From the cell containing the given text, extract its center point as [X, Y] coordinate. 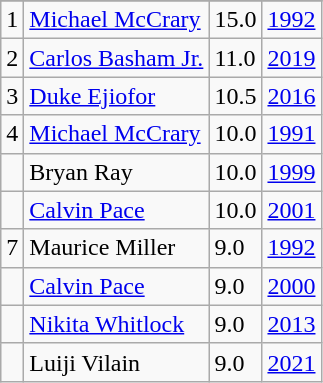
11.0 [236, 58]
2 [12, 58]
7 [12, 248]
4 [12, 134]
2000 [292, 286]
Duke Ejiofor [116, 96]
2013 [292, 324]
1999 [292, 172]
2019 [292, 58]
15.0 [236, 20]
10.5 [236, 96]
Luiji Vilain [116, 362]
1991 [292, 134]
Bryan Ray [116, 172]
2016 [292, 96]
Carlos Basham Jr. [116, 58]
2001 [292, 210]
Maurice Miller [116, 248]
1 [12, 20]
3 [12, 96]
2021 [292, 362]
Nikita Whitlock [116, 324]
